Locate the cell with the specified text and output its [x, y] center coordinate. 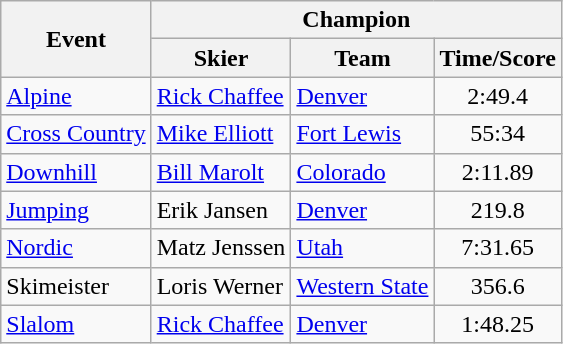
356.6 [498, 286]
Loris Werner [221, 286]
Nordic [76, 248]
Downhill [76, 172]
Event [76, 39]
Western State [362, 286]
Matz Jenssen [221, 248]
219.8 [498, 210]
2:11.89 [498, 172]
Time/Score [498, 58]
Champion [356, 20]
Alpine [76, 96]
7:31.65 [498, 248]
Colorado [362, 172]
Utah [362, 248]
Skier [221, 58]
Jumping [76, 210]
1:48.25 [498, 324]
Slalom [76, 324]
55:34 [498, 134]
Mike Elliott [221, 134]
Erik Jansen [221, 210]
Fort Lewis [362, 134]
2:49.4 [498, 96]
Cross Country [76, 134]
Bill Marolt [221, 172]
Skimeister [76, 286]
Team [362, 58]
